Pinpoint the cell where the given text exists, returning its (X, Y) midpoint coordinate. 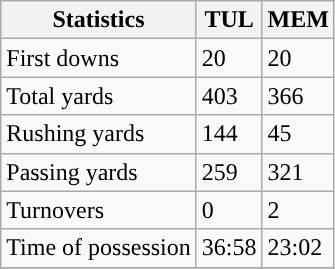
First downs (99, 58)
0 (229, 210)
TUL (229, 20)
Turnovers (99, 210)
144 (229, 134)
2 (298, 210)
Total yards (99, 96)
Statistics (99, 20)
366 (298, 96)
23:02 (298, 248)
Time of possession (99, 248)
Passing yards (99, 172)
403 (229, 96)
MEM (298, 20)
Rushing yards (99, 134)
321 (298, 172)
45 (298, 134)
259 (229, 172)
36:58 (229, 248)
